Capture the cell that displays the provided text and extract its [X, Y] central coordinate. 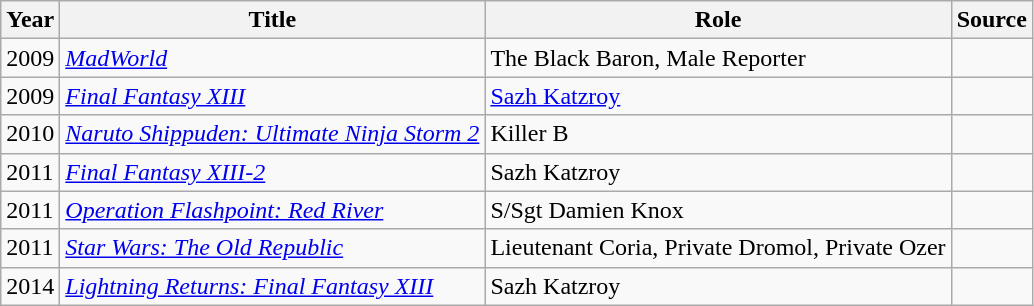
S/Sgt Damien Knox [718, 210]
Final Fantasy XIII-2 [272, 172]
Lieutenant Coria, Private Dromol, Private Ozer [718, 248]
Title [272, 20]
Lightning Returns: Final Fantasy XIII [272, 286]
2010 [30, 134]
The Black Baron, Male Reporter [718, 58]
Star Wars: The Old Republic [272, 248]
Final Fantasy XIII [272, 96]
Naruto Shippuden: Ultimate Ninja Storm 2 [272, 134]
Source [992, 20]
Role [718, 20]
Year [30, 20]
Operation Flashpoint: Red River [272, 210]
MadWorld [272, 58]
Killer B [718, 134]
2014 [30, 286]
